Pinpoint the cell where the given text exists, returning its (X, Y) midpoint coordinate. 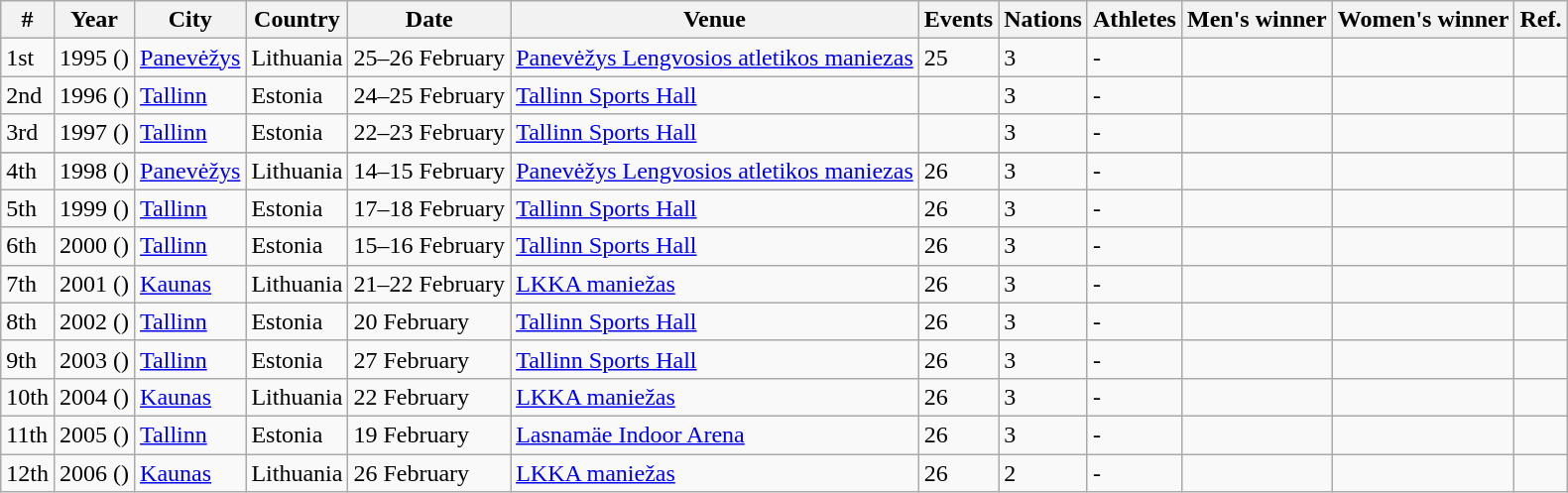
10th (28, 397)
12th (28, 473)
2000 () (93, 246)
6th (28, 246)
14–15 February (429, 171)
26 February (429, 473)
1st (28, 58)
Ref. (1541, 20)
22–23 February (429, 133)
11th (28, 434)
4th (28, 171)
21–22 February (429, 284)
2002 () (93, 321)
17–18 February (429, 208)
1996 () (93, 95)
2003 () (93, 359)
2006 () (93, 473)
9th (28, 359)
5th (28, 208)
# (28, 20)
19 February (429, 434)
Country (298, 20)
Events (958, 20)
Athletes (1135, 20)
1995 () (93, 58)
7th (28, 284)
22 February (429, 397)
2005 () (93, 434)
2001 () (93, 284)
Venue (715, 20)
1999 () (93, 208)
City (190, 20)
2 (1043, 473)
25 (958, 58)
1997 () (93, 133)
Date (429, 20)
27 February (429, 359)
2nd (28, 95)
Lasnamäe Indoor Arena (715, 434)
1998 () (93, 171)
15–16 February (429, 246)
Nations (1043, 20)
Women's winner (1423, 20)
Year (93, 20)
24–25 February (429, 95)
Men's winner (1257, 20)
20 February (429, 321)
2004 () (93, 397)
3rd (28, 133)
25–26 February (429, 58)
8th (28, 321)
